Scan for the cell matching the given text and deliver its (X, Y) coordinate at center. 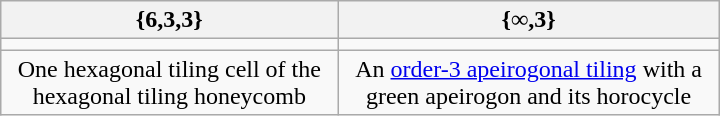
{6,3,3} (170, 20)
An order-3 apeirogonal tiling with a green apeirogon and its horocycle (528, 82)
{∞,3} (528, 20)
One hexagonal tiling cell of the hexagonal tiling honeycomb (170, 82)
